Find where the given text appears and provide that cell's center as (X, Y) coordinate. 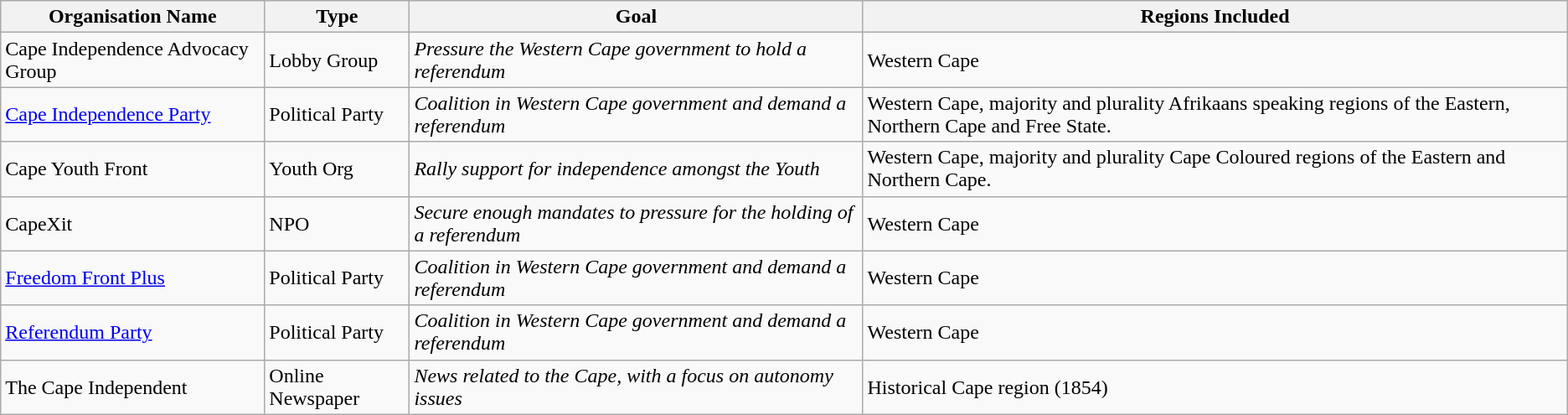
The Cape Independent (132, 387)
NPO (337, 223)
Cape Youth Front (132, 169)
Historical Cape region (1854) (1215, 387)
Type (337, 17)
CapeXit (132, 223)
Pressure the Western Cape government to hold a referendum (637, 60)
Goal (637, 17)
Referendum Party (132, 332)
Lobby Group (337, 60)
Freedom Front Plus (132, 278)
News related to the Cape, with a focus on autonomy issues (637, 387)
Rally support for independence amongst the Youth (637, 169)
Organisation Name (132, 17)
Cape Independence Party (132, 114)
Secure enough mandates to pressure for the holding of a referendum (637, 223)
Online Newspaper (337, 387)
Cape Independence Advocacy Group (132, 60)
Western Cape, majority and plurality Afrikaans speaking regions of the Eastern, Northern Cape and Free State. (1215, 114)
Regions Included (1215, 17)
Western Cape, majority and plurality Cape Coloured regions of the Eastern and Northern Cape. (1215, 169)
Youth Org (337, 169)
